Extract the [x, y] coordinate from the center of the cell holding the provided text.  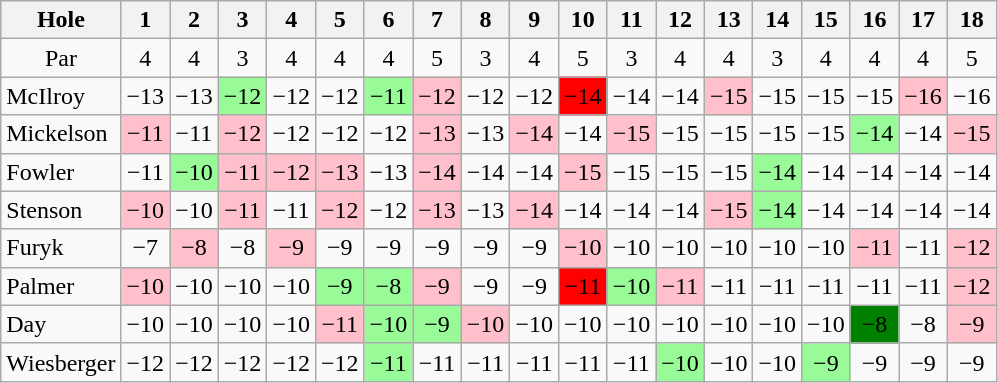
13 [728, 20]
15 [826, 20]
−7 [146, 248]
10 [584, 20]
Hole [61, 20]
2 [194, 20]
Par [61, 58]
McIlroy [61, 96]
9 [534, 20]
Fowler [61, 172]
Stenson [61, 210]
17 [924, 20]
Mickelson [61, 134]
Wiesberger [61, 362]
1 [146, 20]
12 [680, 20]
14 [778, 20]
11 [632, 20]
8 [486, 20]
18 [972, 20]
16 [874, 20]
Palmer [61, 286]
7 [438, 20]
Furyk [61, 248]
Day [61, 324]
6 [388, 20]
